Capture the cell that displays the provided text and extract its [X, Y] central coordinate. 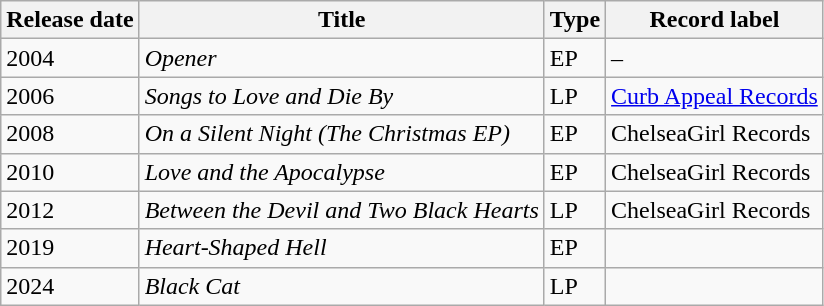
Love and the Apocalypse [342, 172]
Record label [715, 20]
On a Silent Night (The Christmas EP) [342, 134]
Songs to Love and Die By [342, 96]
2004 [70, 58]
Curb Appeal Records [715, 96]
Release date [70, 20]
Between the Devil and Two Black Hearts [342, 210]
– [715, 58]
2024 [70, 286]
2010 [70, 172]
Heart-Shaped Hell [342, 248]
Type [574, 20]
Opener [342, 58]
Title [342, 20]
2019 [70, 248]
2008 [70, 134]
2006 [70, 96]
Black Cat [342, 286]
2012 [70, 210]
